Extract the [X, Y] coordinate from the center of the cell holding the provided text.  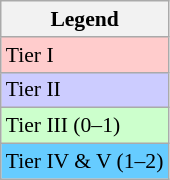
Legend [85, 19]
Tier IV & V (1–2) [85, 162]
Tier I [85, 55]
Tier II [85, 90]
Tier III (0–1) [85, 126]
